Locate the cell with the specified text and output its [x, y] center coordinate. 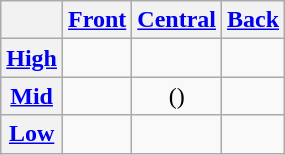
Front [98, 20]
Back [254, 20]
() [177, 96]
Central [177, 20]
Low [32, 134]
High [32, 58]
Mid [32, 96]
